Scan for the cell matching the given text and deliver its [X, Y] coordinate at center. 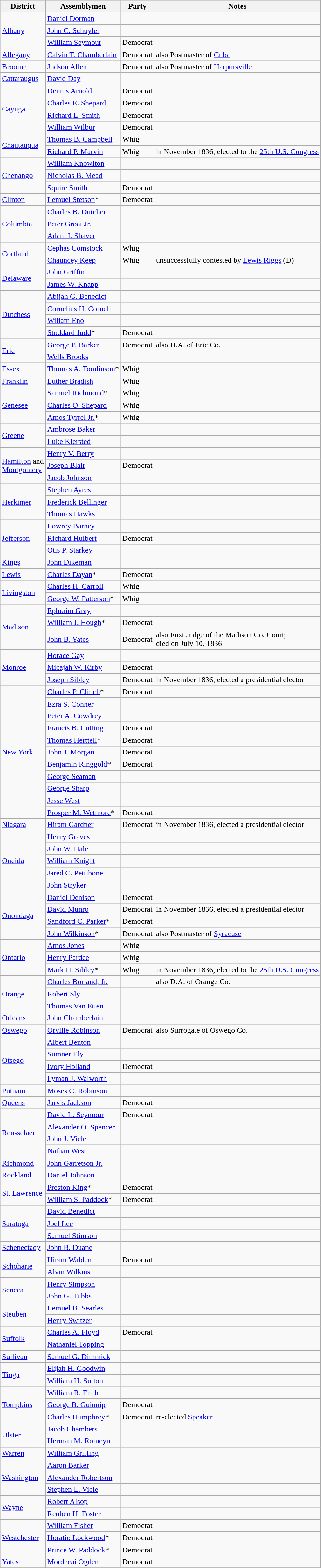
Nathaniel Topping [83, 1344]
Preston King* [83, 1187]
Frederick Bellinger [83, 502]
Peter Groat Jr. [83, 224]
William J. Hough* [83, 623]
Dennis Arnold [83, 91]
also First Judge of the Madison Co. Court; died on July 10, 1836 [237, 639]
William Knight [83, 861]
Clinton [23, 200]
Thomas B. Campbell [83, 139]
Horatio Lockwood* [83, 1538]
Richard L. Smith [83, 115]
Jarvis Jackson [83, 1102]
Genesee [23, 405]
Hiram Gardner [83, 825]
Otsego [23, 1060]
Henry Pardee [83, 958]
Daniel Dorman [83, 18]
William H. Sutton [83, 1381]
Chautauqua [23, 145]
Chenango [23, 176]
Franklin [23, 381]
unsuccessfully contested by Lewis Riggs (D) [237, 260]
Charles Humphrey* [83, 1417]
Rensselaer [23, 1133]
Seneca [23, 1290]
Suffolk [23, 1338]
John C. Schuyler [83, 30]
Charles B. Dutcher [83, 212]
Charles P. Clinch* [83, 692]
Charles A. Floyd [83, 1332]
Richmond [23, 1163]
Wayne [23, 1507]
Prosper M. Wetmore* [83, 813]
Joel Lee [83, 1223]
Henry V. Berry [83, 453]
Reuben H. Foster [83, 1514]
Queens [23, 1102]
Ivory Holland [83, 1066]
Saratoga [23, 1223]
Richard P. Marvin [83, 151]
David Day [83, 79]
Onondaga [23, 915]
George P. Barker [83, 345]
Daniel Denison [83, 897]
Monroe [23, 667]
William S. Paddock* [83, 1199]
Yates [23, 1562]
William Wilbur [83, 127]
Mordecai Ogden [83, 1562]
Mark H. Sibley* [83, 970]
Sumner Ely [83, 1054]
Broome [23, 67]
John Wilkinson* [83, 933]
Charles Borland, Jr. [83, 982]
Samuel Stimson [83, 1236]
Otis P. Starkey [83, 550]
Niagara [23, 825]
George W. Patterson* [83, 599]
Wells Brooks [83, 357]
Samuel G. Dimmick [83, 1357]
Ephraim Gray [83, 611]
Peter A. Cowdrey [83, 716]
Stephen L. Viele [83, 1489]
Henry Simpson [83, 1284]
Columbia [23, 224]
Washington [23, 1477]
Cayuga [23, 109]
Albert Benton [83, 1042]
Jefferson [23, 538]
Schenectady [23, 1248]
Calvin T. Chamberlain [83, 55]
Cortland [23, 254]
Putnam [23, 1090]
Robert Sly [83, 994]
also D.A. of Erie Co. [237, 345]
Madison [23, 627]
Francis B. Cutting [83, 728]
John W. Hale [83, 849]
William Fisher [83, 1526]
Livingston [23, 593]
Erie [23, 351]
Assemblymen [83, 6]
Judson Allen [83, 67]
also Postmaster of Syracuse [237, 933]
David Benedict [83, 1211]
Westchester [23, 1538]
Henry Graves [83, 837]
Prince W. Paddock* [83, 1550]
Nathan West [83, 1151]
Robert Alsop [83, 1501]
Ontario [23, 958]
Henry Switzer [83, 1320]
Albany [23, 30]
Samuel Richmond* [83, 393]
Nicholas B. Mead [83, 176]
also Postmaster of Cuba [237, 55]
Amos Jones [83, 946]
Orville Robinson [83, 1030]
William R. Fitch [83, 1393]
Lyman J. Walworth [83, 1078]
Moses C. Robinson [83, 1090]
Lowrey Barney [83, 526]
Chauncey Keep [83, 260]
Aaron Barker [83, 1465]
John Stryker [83, 885]
Luke Kiersted [83, 441]
Horace Gay [83, 655]
Jesse West [83, 801]
Cattaraugus [23, 79]
also Postmaster of Harpursville [237, 67]
Amos Tyrrel Jr.* [83, 417]
Rockland [23, 1175]
Lemuel Stetson* [83, 200]
George Sharp [83, 788]
Allegany [23, 55]
Jared C. Pettibone [83, 873]
Tompkins [23, 1405]
Charles Dayan* [83, 574]
David Munro [83, 909]
Lemuel B. Searles [83, 1308]
Jacob Johnson [83, 478]
re-elected Speaker [237, 1417]
Charles H. Carroll [83, 586]
Charles E. Shepard [83, 103]
Stoddard Judd* [83, 332]
Sullivan [23, 1357]
Benjamin Ringgold* [83, 764]
Steuben [23, 1314]
Kings [23, 562]
New York [23, 752]
Orleans [23, 1018]
Abijah G. Benedict [83, 296]
Elijah H. Goodwin [83, 1369]
Tioga [23, 1375]
Stephen Ayres [83, 490]
Warren [23, 1453]
Cornelius H. Cornell [83, 308]
Delaware [23, 278]
also D.A. of Orange Co. [237, 982]
James W. Knapp [83, 284]
Luther Bradish [83, 381]
John B. Duane [83, 1248]
George Seaman [83, 776]
Micajah W. Kirby [83, 667]
Alexander O. Spencer [83, 1127]
Greene [23, 435]
John G. Tubbs [83, 1296]
Lewis [23, 574]
District [23, 6]
John Garretson Jr. [83, 1163]
John J. Viele [83, 1139]
John Chamberlain [83, 1018]
Alvin Wilkins [83, 1272]
Cephas Comstock [83, 248]
Joseph Blair [83, 466]
Schoharie [23, 1266]
William Griffing [83, 1453]
Thomas Hawks [83, 514]
Thomas Herttell* [83, 740]
William Seymour [83, 43]
Wiliam Eno [83, 320]
David L. Seymour [83, 1115]
William Knowlton [83, 164]
Joseph Sibley [83, 680]
Essex [23, 369]
Oneida [23, 861]
Squire Smith [83, 188]
Richard Hulbert [83, 538]
Hamilton and Montgomery [23, 466]
Hiram Walden [83, 1260]
St. Lawrence [23, 1193]
Adam I. Shaver [83, 236]
John Dikeman [83, 562]
Party [137, 6]
John J. Morgan [83, 752]
Charles O. Shepard [83, 405]
John B. Yates [83, 639]
John Griffin [83, 272]
Ambrose Baker [83, 429]
Ezra S. Conner [83, 704]
Thomas Van Etten [83, 1006]
Oswego [23, 1030]
Herkimer [23, 502]
Daniel Johnson [83, 1175]
Ulster [23, 1435]
Herman M. Romeyn [83, 1441]
Sandford C. Parker* [83, 921]
Thomas A. Tomlinson* [83, 369]
Jacob Chambers [83, 1429]
Alexander Robertson [83, 1477]
also Surrogate of Oswego Co. [237, 1030]
George B. Guinnip [83, 1405]
Notes [237, 6]
Dutchess [23, 314]
Orange [23, 994]
